Capture the cell that displays the provided text and extract its (X, Y) central coordinate. 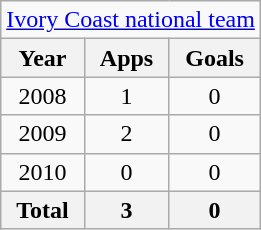
2009 (42, 134)
2008 (42, 96)
Apps (126, 58)
Ivory Coast national team (131, 20)
Year (42, 58)
2 (126, 134)
Goals (215, 58)
1 (126, 96)
Total (42, 210)
2010 (42, 172)
3 (126, 210)
